Output the [x, y] coordinate of the center of the cell containing the given text.  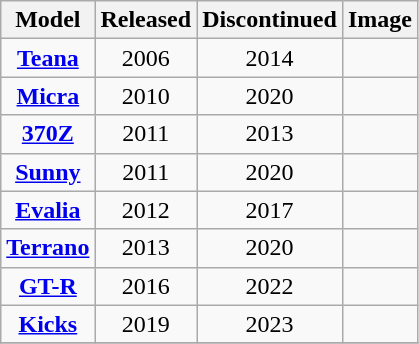
Model [48, 20]
Kicks [48, 324]
Image [380, 20]
2010 [146, 96]
Micra [48, 96]
Teana [48, 58]
370Z [48, 134]
2006 [146, 58]
Released [146, 20]
2016 [146, 286]
2022 [270, 286]
2012 [146, 210]
GT-R [48, 286]
2019 [146, 324]
2023 [270, 324]
2014 [270, 58]
Evalia [48, 210]
Terrano [48, 248]
Sunny [48, 172]
2017 [270, 210]
Discontinued [270, 20]
